From the cell containing the given text, extract its center point as [X, Y] coordinate. 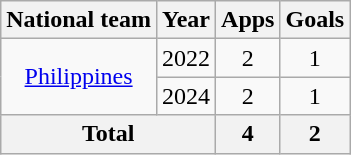
Total [108, 134]
2024 [186, 96]
2022 [186, 58]
Goals [315, 20]
Philippines [79, 77]
Year [186, 20]
National team [79, 20]
4 [248, 134]
Apps [248, 20]
